Identify which cell holds the provided text, then report its [x, y] central coordinate. 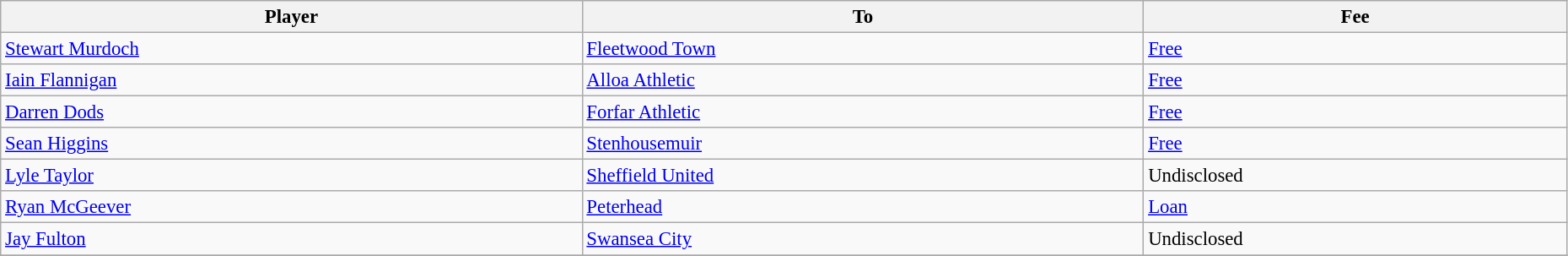
Stewart Murdoch [292, 49]
Lyle Taylor [292, 176]
Iain Flannigan [292, 80]
Darren Dods [292, 112]
Fleetwood Town [863, 49]
Alloa Athletic [863, 80]
Sean Higgins [292, 144]
Jay Fulton [292, 239]
Forfar Athletic [863, 112]
Loan [1355, 207]
To [863, 17]
Sheffield United [863, 176]
Fee [1355, 17]
Peterhead [863, 207]
Swansea City [863, 239]
Ryan McGeever [292, 207]
Player [292, 17]
Stenhousemuir [863, 144]
